Return [X, Y] of the center of cell containing provided text 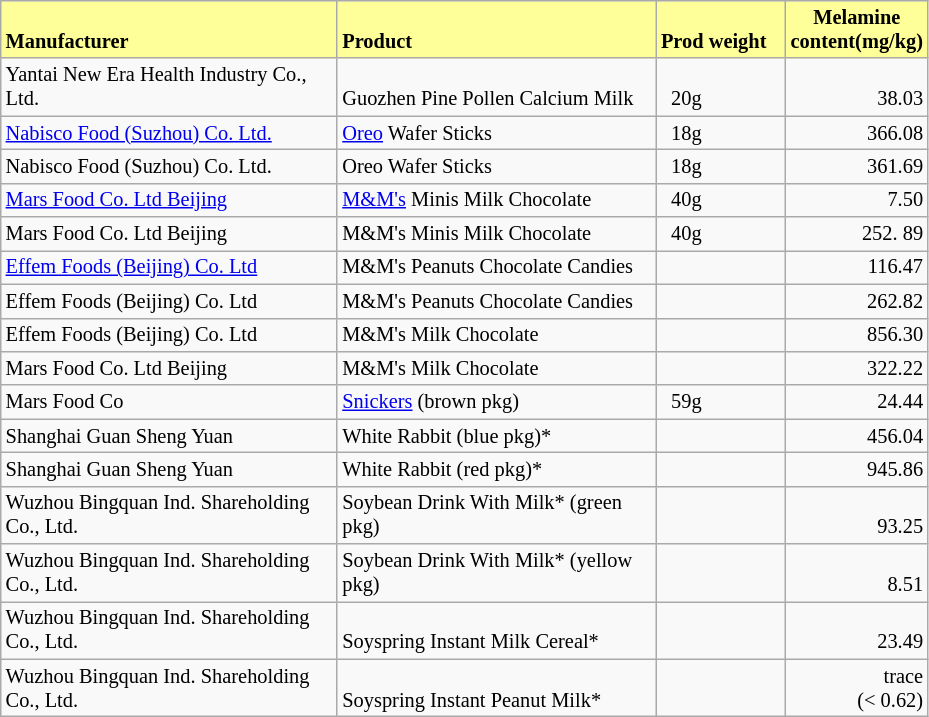
262.82 [857, 301]
20g [721, 87]
361.69 [857, 166]
366.08 [857, 133]
Soybean Drink With Milk* (green pkg) [496, 515]
7.50 [857, 200]
23.49 [857, 630]
Soybean Drink With Milk* (yellow pkg) [496, 573]
White Rabbit (blue pkg)* [496, 436]
Prod weight [721, 29]
116.47 [857, 267]
856.30 [857, 335]
Soyspring Instant Milk Cereal* [496, 630]
252. 89 [857, 234]
8.51 [857, 573]
945.86 [857, 469]
456.04 [857, 436]
Guozhen Pine Pollen Calcium Milk [496, 87]
59g [721, 402]
24.44 [857, 402]
Product [496, 29]
Yantai New Era Health Industry Co., Ltd. [170, 87]
trace(< 0.62) [857, 688]
Melamine content(mg/kg) [857, 29]
Snickers (brown pkg) [496, 402]
93.25 [857, 515]
38.03 [857, 87]
Mars Food Co [170, 402]
322.22 [857, 368]
White Rabbit (red pkg)* [496, 469]
Soyspring Instant Peanut Milk* [496, 688]
Manufacturer [170, 29]
